Search for the cell housing the specified text and yield its [x, y] center coordinate. 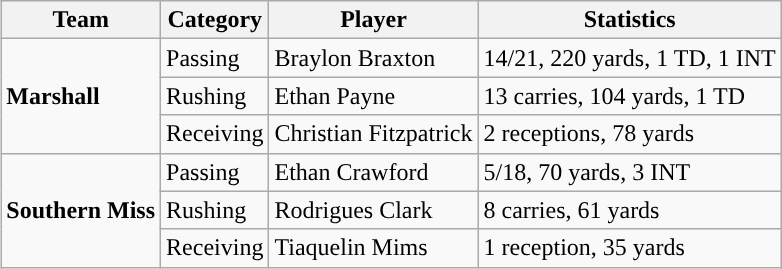
13 carries, 104 yards, 1 TD [630, 96]
Marshall [81, 96]
Tiaquelin Mims [374, 248]
Team [81, 20]
1 reception, 35 yards [630, 248]
Christian Fitzpatrick [374, 134]
Rodrigues Clark [374, 210]
Player [374, 20]
14/21, 220 yards, 1 TD, 1 INT [630, 58]
Ethan Payne [374, 96]
Statistics [630, 20]
8 carries, 61 yards [630, 210]
Braylon Braxton [374, 58]
Ethan Crawford [374, 172]
Southern Miss [81, 210]
5/18, 70 yards, 3 INT [630, 172]
Category [215, 20]
2 receptions, 78 yards [630, 134]
